For the text-containing cell, return its midpoint in [X, Y] coordinate format. 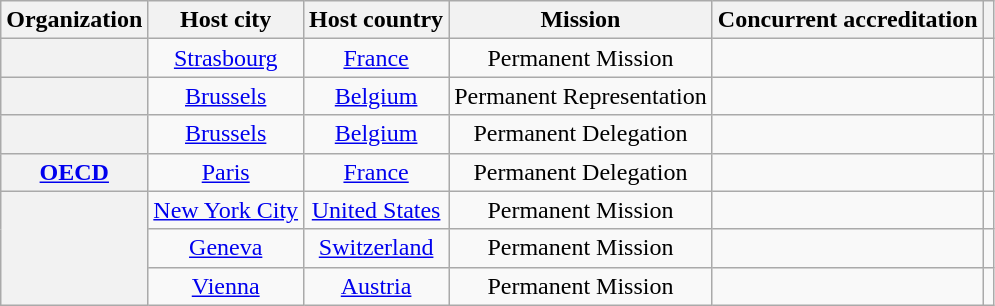
OECD [74, 172]
Austria [376, 286]
Organization [74, 20]
Concurrent accreditation [848, 20]
Paris [226, 172]
Permanent Representation [581, 96]
Host city [226, 20]
Host country [376, 20]
Switzerland [376, 248]
New York City [226, 210]
Geneva [226, 248]
United States [376, 210]
Strasbourg [226, 58]
Mission [581, 20]
Vienna [226, 286]
